Extract the [X, Y] coordinate from the center of the cell holding the provided text.  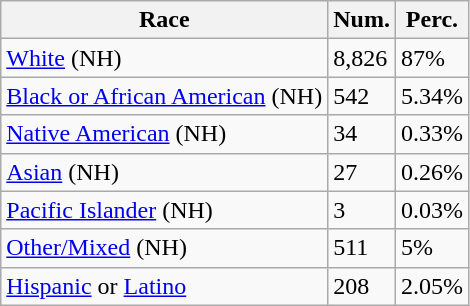
Black or African American (NH) [164, 96]
34 [362, 134]
Pacific Islander (NH) [164, 210]
White (NH) [164, 58]
Race [164, 20]
0.03% [432, 210]
5.34% [432, 96]
5% [432, 248]
Other/Mixed (NH) [164, 248]
0.33% [432, 134]
Perc. [432, 20]
0.26% [432, 172]
Hispanic or Latino [164, 286]
87% [432, 58]
Native American (NH) [164, 134]
27 [362, 172]
511 [362, 248]
542 [362, 96]
Asian (NH) [164, 172]
2.05% [432, 286]
Num. [362, 20]
3 [362, 210]
8,826 [362, 58]
208 [362, 286]
